Return the (X, Y) coordinate for the center point of the cell that contains the specified text.  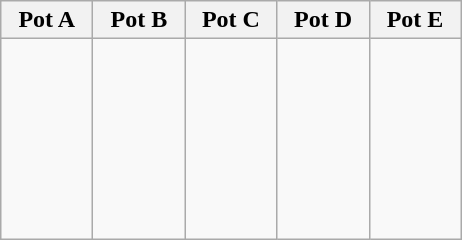
Pot A (47, 20)
Pot B (139, 20)
Pot E (415, 20)
Pot C (231, 20)
Pot D (323, 20)
